Pinpoint the cell where the given text exists, returning its (x, y) midpoint coordinate. 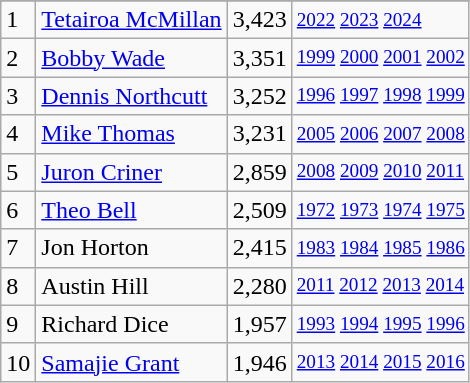
2,509 (260, 210)
2,415 (260, 248)
3,423 (260, 20)
2 (18, 58)
2022 2023 2024 (380, 20)
3,351 (260, 58)
7 (18, 248)
Samajie Grant (132, 362)
6 (18, 210)
1996 1997 1998 1999 (380, 96)
Juron Criner (132, 172)
Richard Dice (132, 324)
Austin Hill (132, 286)
Bobby Wade (132, 58)
1,946 (260, 362)
9 (18, 324)
1993 1994 1995 1996 (380, 324)
2008 2009 2010 2011 (380, 172)
2013 2014 2015 2016 (380, 362)
Mike Thomas (132, 134)
3 (18, 96)
10 (18, 362)
2011 2012 2013 2014 (380, 286)
1 (18, 20)
1972 1973 1974 1975 (380, 210)
Dennis Northcutt (132, 96)
2005 2006 2007 2008 (380, 134)
2,280 (260, 286)
3,252 (260, 96)
1983 1984 1985 1986 (380, 248)
8 (18, 286)
1999 2000 2001 2002 (380, 58)
2,859 (260, 172)
5 (18, 172)
Theo Bell (132, 210)
4 (18, 134)
1,957 (260, 324)
Jon Horton (132, 248)
3,231 (260, 134)
Tetairoa McMillan (132, 20)
